Output the (X, Y) coordinate of the center of the cell containing the given text.  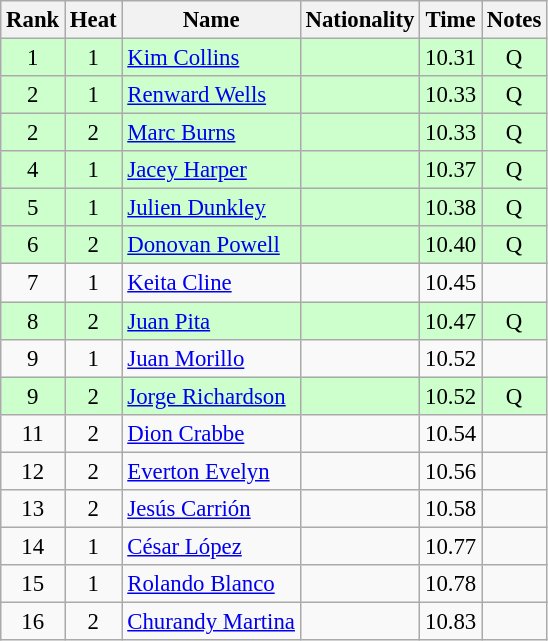
Marc Burns (211, 133)
Time (451, 20)
10.38 (451, 208)
15 (33, 584)
Rank (33, 20)
Juan Pita (211, 321)
César López (211, 546)
Name (211, 20)
11 (33, 433)
13 (33, 509)
Heat (94, 20)
Donovan Powell (211, 245)
Juan Morillo (211, 358)
10.78 (451, 584)
Everton Evelyn (211, 471)
5 (33, 208)
Notes (514, 20)
4 (33, 170)
Dion Crabbe (211, 433)
Jacey Harper (211, 170)
Nationality (360, 20)
10.45 (451, 283)
Julien Dunkley (211, 208)
6 (33, 245)
10.54 (451, 433)
10.56 (451, 471)
10.83 (451, 621)
8 (33, 321)
7 (33, 283)
Renward Wells (211, 95)
Jorge Richardson (211, 396)
16 (33, 621)
10.47 (451, 321)
Jesús Carrión (211, 509)
10.77 (451, 546)
12 (33, 471)
10.37 (451, 170)
Kim Collins (211, 58)
10.31 (451, 58)
10.40 (451, 245)
Churandy Martina (211, 621)
14 (33, 546)
Rolando Blanco (211, 584)
10.58 (451, 509)
Keita Cline (211, 283)
